Detect which cell encompasses the target text, then output its [X, Y] center coordinate. 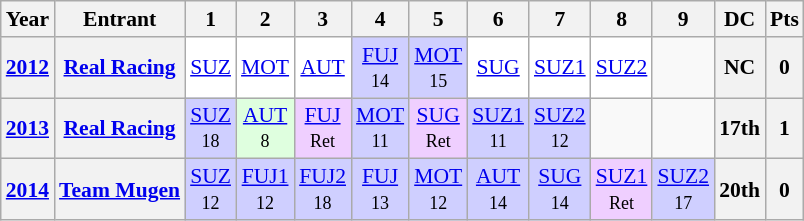
FUJRet [322, 128]
FUJ13 [380, 190]
3 [322, 19]
7 [560, 19]
MOT12 [438, 190]
SUZ1 [560, 68]
SUG14 [560, 190]
20th [740, 190]
8 [622, 19]
FUJ14 [380, 68]
MOT15 [438, 68]
SUZ217 [683, 190]
2 [265, 19]
Entrant [120, 19]
MOT11 [380, 128]
NC [740, 68]
SUZ [210, 68]
SUGRet [438, 128]
AUT14 [498, 190]
Pts [784, 19]
SUZ12 [210, 190]
MOT [265, 68]
9 [683, 19]
AUT [322, 68]
SUZ1Ret [622, 190]
4 [380, 19]
5 [438, 19]
2013 [28, 128]
FUJ112 [265, 190]
17th [740, 128]
SUZ111 [498, 128]
SUZ2 [622, 68]
2014 [28, 190]
AUT8 [265, 128]
FUJ218 [322, 190]
Team Mugen [120, 190]
2012 [28, 68]
SUZ18 [210, 128]
6 [498, 19]
Year [28, 19]
SUG [498, 68]
SUZ212 [560, 128]
DC [740, 19]
